From the cell containing the given text, extract its center point as (X, Y) coordinate. 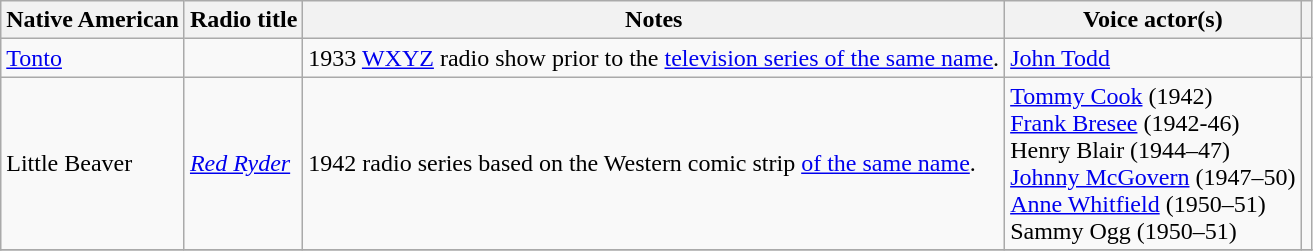
1933 WXYZ radio show prior to the television series of the same name. (654, 58)
Little Beaver (93, 164)
Tommy Cook (1942)Frank Bresee (1942-46)Henry Blair (1944–47)Johnny McGovern (1947–50)Anne Whitfield (1950–51)Sammy Ogg (1950–51) (1153, 164)
Red Ryder (243, 164)
Radio title (243, 20)
Voice actor(s) (1153, 20)
1942 radio series based on the Western comic strip of the same name. (654, 164)
Native American (93, 20)
Notes (654, 20)
John Todd (1153, 58)
Tonto (93, 58)
